Detect which cell encompasses the target text, then output its (x, y) center coordinate. 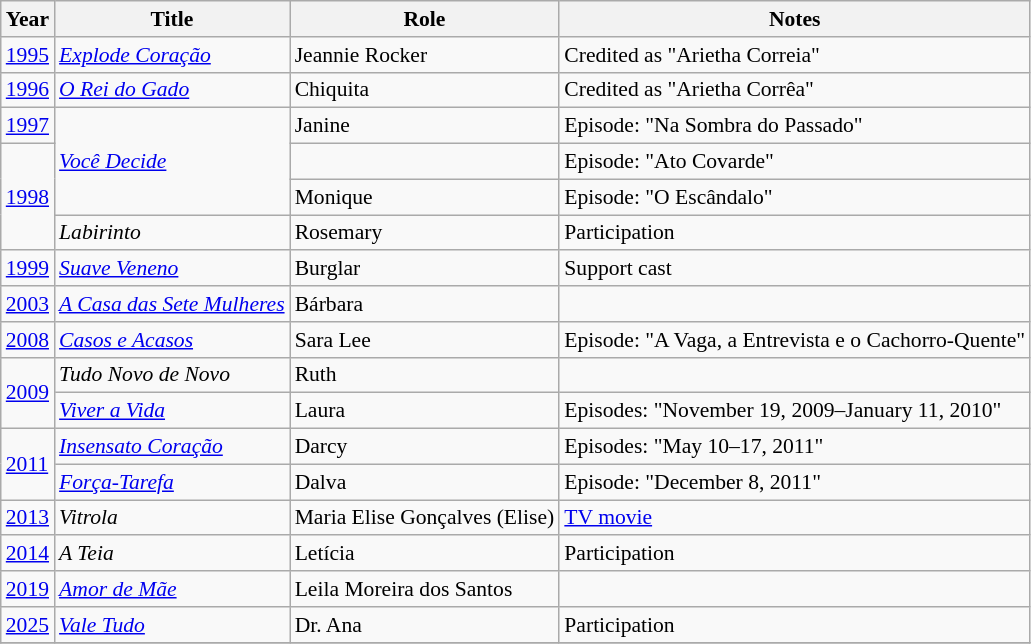
1996 (28, 90)
Você Decide (172, 162)
Casos e Acasos (172, 340)
Suave Veneno (172, 269)
Dr. Ana (425, 625)
O Rei do Gado (172, 90)
Tudo Novo de Novo (172, 375)
Role (425, 19)
Episodes: "May 10–17, 2011" (794, 447)
Maria Elise Gonçalves (Elise) (425, 518)
Episode: "O Escândalo" (794, 197)
2011 (28, 464)
Episode: "December 8, 2011" (794, 482)
2003 (28, 304)
Rosemary (425, 233)
Title (172, 19)
2019 (28, 589)
Ruth (425, 375)
1999 (28, 269)
Episodes: "November 19, 2009–January 11, 2010" (794, 411)
Chiquita (425, 90)
Darcy (425, 447)
Sara Lee (425, 340)
Episode: "Na Sombra do Passado" (794, 126)
Amor de Mãe (172, 589)
Credited as "Arietha Correia" (794, 55)
Dalva (425, 482)
TV movie (794, 518)
Notes (794, 19)
2014 (28, 554)
Jeannie Rocker (425, 55)
2013 (28, 518)
Letícia (425, 554)
Laura (425, 411)
Year (28, 19)
1995 (28, 55)
2025 (28, 625)
1997 (28, 126)
A Casa das Sete Mulheres (172, 304)
2008 (28, 340)
1998 (28, 198)
Vale Tudo (172, 625)
Janine (425, 126)
Bárbara (425, 304)
Labirinto (172, 233)
A Teia (172, 554)
Monique (425, 197)
2009 (28, 392)
Insensato Coração (172, 447)
Viver a Vida (172, 411)
Burglar (425, 269)
Episode: "A Vaga, a Entrevista e o Cachorro-Quente" (794, 340)
Credited as "Arietha Corrêa" (794, 90)
Vitrola (172, 518)
Leila Moreira dos Santos (425, 589)
Episode: "Ato Covarde" (794, 162)
Explode Coração (172, 55)
Support cast (794, 269)
Força-Tarefa (172, 482)
